Scan for the cell matching the given text and deliver its [x, y] coordinate at center. 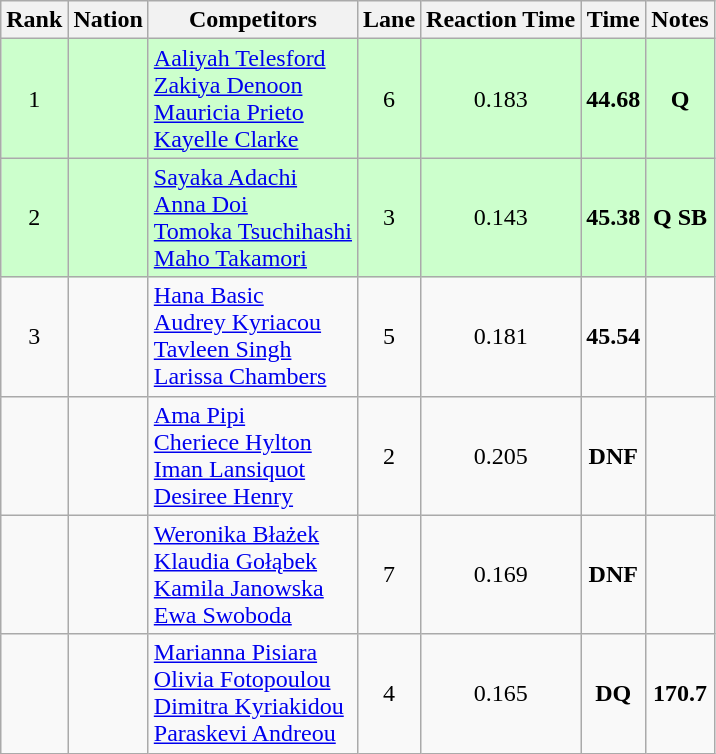
Rank [34, 20]
Marianna PisiaraOlivia FotopoulouDimitra KyriakidouParaskevi Andreou [252, 694]
6 [390, 98]
Ama PipiCheriece HyltonIman LansiquotDesiree Henry [252, 456]
Notes [680, 20]
1 [34, 98]
0.169 [501, 574]
170.7 [680, 694]
0.205 [501, 456]
45.38 [614, 218]
0.143 [501, 218]
Aaliyah TelesfordZakiya DenoonMauricia PrietoKayelle Clarke [252, 98]
0.165 [501, 694]
Competitors [252, 20]
Q SB [680, 218]
0.183 [501, 98]
Q [680, 98]
5 [390, 336]
45.54 [614, 336]
Reaction Time [501, 20]
44.68 [614, 98]
Weronika BłażekKlaudia GołąbekKamila JanowskaEwa Swoboda [252, 574]
0.181 [501, 336]
4 [390, 694]
7 [390, 574]
DQ [614, 694]
Time [614, 20]
Hana BasicAudrey KyriacouTavleen SinghLarissa Chambers [252, 336]
Sayaka AdachiAnna DoiTomoka TsuchihashiMaho Takamori [252, 218]
Nation [108, 20]
Lane [390, 20]
